Search for the cell housing the specified text and yield its (X, Y) center coordinate. 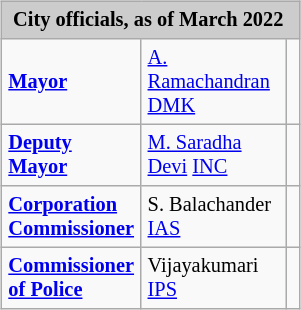
Corporation Commissioner (72, 216)
Deputy Mayor (72, 155)
City officials, as of March 2022 (151, 20)
Commissioner of Police (72, 278)
A. Ramachandran DMK (214, 81)
Vijayakumari IPS (214, 278)
Mayor (72, 81)
S. Balachander IAS (214, 216)
M. Saradha Devi INC (214, 155)
